Capture the cell that displays the provided text and extract its (X, Y) central coordinate. 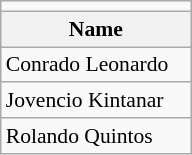
Conrado Leonardo (96, 65)
Rolando Quintos (96, 136)
Name (96, 29)
Jovencio Kintanar (96, 101)
